Find where the given text appears and provide that cell's center as (x, y) coordinate. 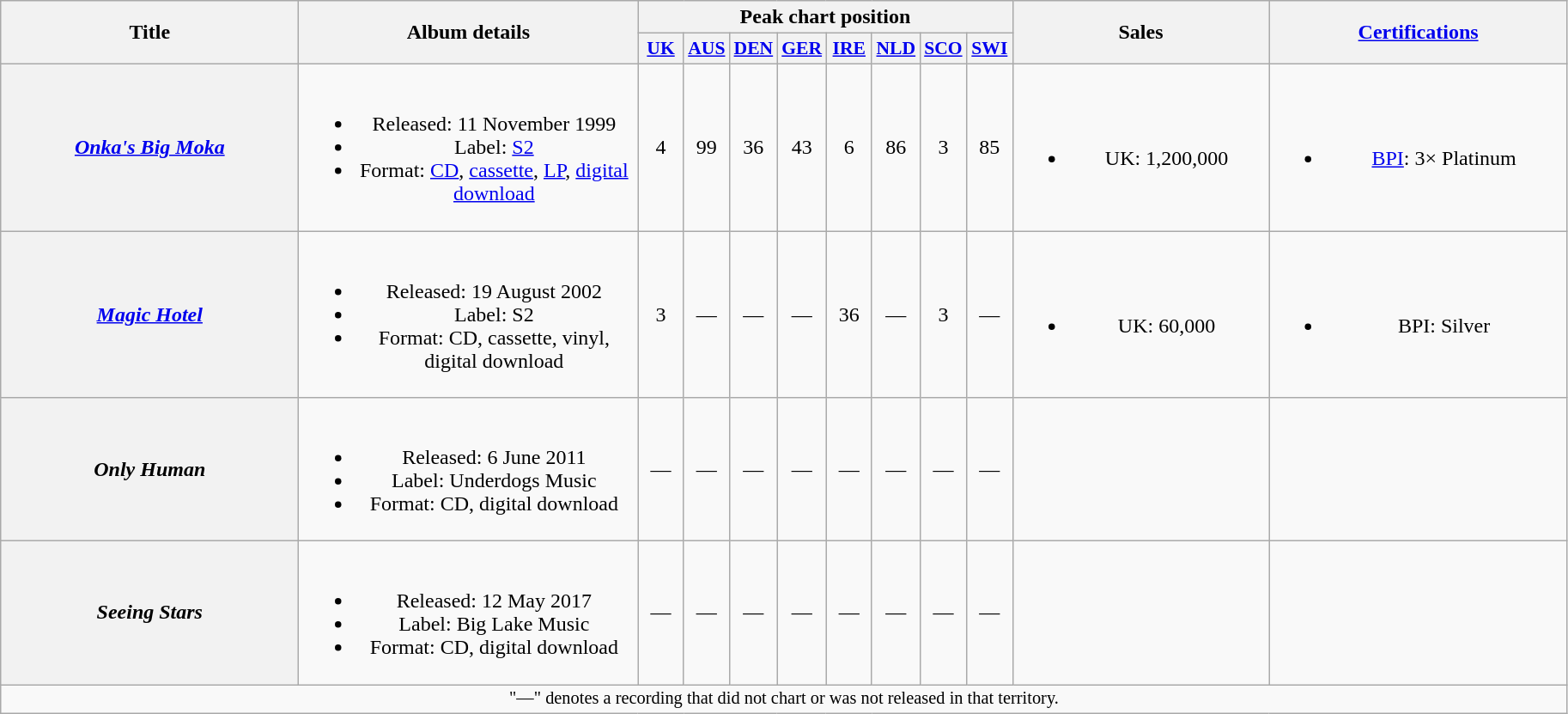
UK: 1,200,000 (1140, 147)
Only Human (149, 469)
86 (896, 147)
Released: 12 May 2017Label: Big Lake MusicFormat: CD, digital download (469, 613)
SCO (943, 49)
43 (802, 147)
SWI (989, 49)
Released: 11 November 1999Label: S2Format: CD, cassette, LP, digital download (469, 147)
Released: 6 June 2011Label: Underdogs MusicFormat: CD, digital download (469, 469)
UK: 60,000 (1140, 314)
Album details (469, 33)
IRE (848, 49)
NLD (896, 49)
UK (661, 49)
BPI: 3× Platinum (1419, 147)
Title (149, 33)
GER (802, 49)
"—" denotes a recording that did not chart or was not released in that territory. (784, 699)
Peak chart position (825, 17)
AUS (706, 49)
DEN (754, 49)
BPI: Silver (1419, 314)
Onka's Big Moka (149, 147)
85 (989, 147)
Sales (1140, 33)
Released: 19 August 2002Label: S2Format: CD, cassette, vinyl, digital download (469, 314)
6 (848, 147)
Certifications (1419, 33)
Magic Hotel (149, 314)
Seeing Stars (149, 613)
4 (661, 147)
99 (706, 147)
